Extract the [X, Y] coordinate from the center of the cell holding the provided text.  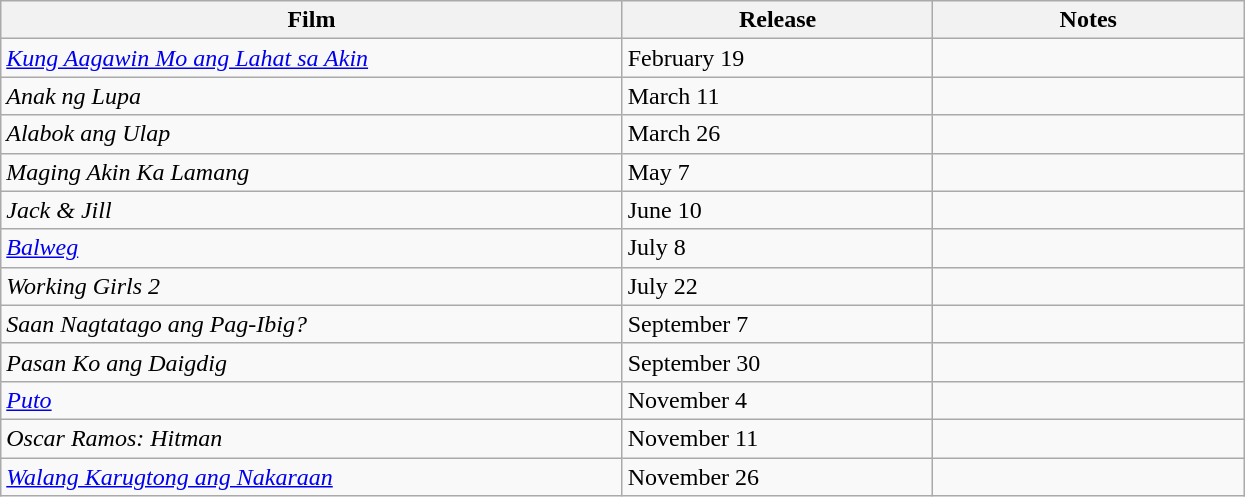
Maging Akin Ka Lamang [312, 172]
Puto [312, 400]
November 26 [778, 477]
March 11 [778, 96]
Oscar Ramos: Hitman [312, 438]
Balweg [312, 248]
July 22 [778, 286]
Pasan Ko ang Daigdig [312, 362]
Release [778, 20]
September 30 [778, 362]
Anak ng Lupa [312, 96]
Walang Karugtong ang Nakaraan [312, 477]
Film [312, 20]
June 10 [778, 210]
July 8 [778, 248]
November 4 [778, 400]
March 26 [778, 134]
Working Girls 2 [312, 286]
February 19 [778, 58]
Notes [1088, 20]
Jack & Jill [312, 210]
November 11 [778, 438]
September 7 [778, 324]
May 7 [778, 172]
Alabok ang Ulap [312, 134]
Saan Nagtatago ang Pag-Ibig? [312, 324]
Kung Aagawin Mo ang Lahat sa Akin [312, 58]
